Search for the cell housing the specified text and yield its (x, y) center coordinate. 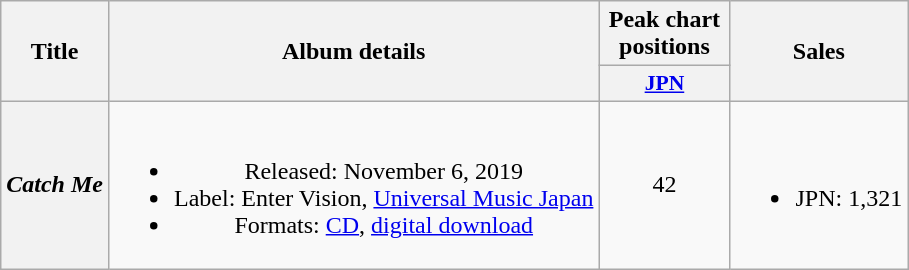
Peak chart positions (664, 34)
JPN: 1,321 (819, 184)
Catch Me (55, 184)
Sales (819, 52)
Title (55, 52)
Released: November 6, 2019Label: Enter Vision, Universal Music JapanFormats: CD, digital download (353, 184)
JPN (664, 84)
42 (664, 184)
Album details (353, 52)
